Provide the [X, Y] coordinate of the cell's center where the given text is located.  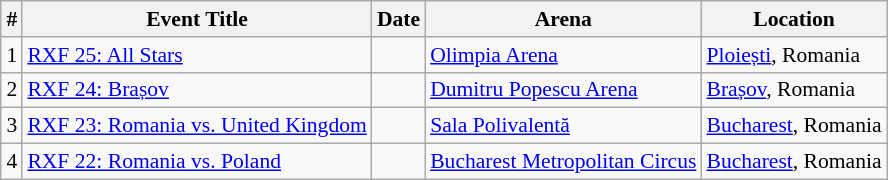
RXF 22: Romania vs. Poland [197, 162]
Ploiești, Romania [794, 55]
Brașov, Romania [794, 90]
Bucharest Metropolitan Circus [563, 162]
# [12, 19]
Date [398, 19]
Olimpia Arena [563, 55]
Location [794, 19]
Arena [563, 19]
2 [12, 90]
Dumitru Popescu Arena [563, 90]
4 [12, 162]
RXF 24: Brașov [197, 90]
Event Title [197, 19]
RXF 25: All Stars [197, 55]
1 [12, 55]
Sala Polivalentă [563, 126]
RXF 23: Romania vs. United Kingdom [197, 126]
3 [12, 126]
